Detect which cell encompasses the target text, then output its [x, y] center coordinate. 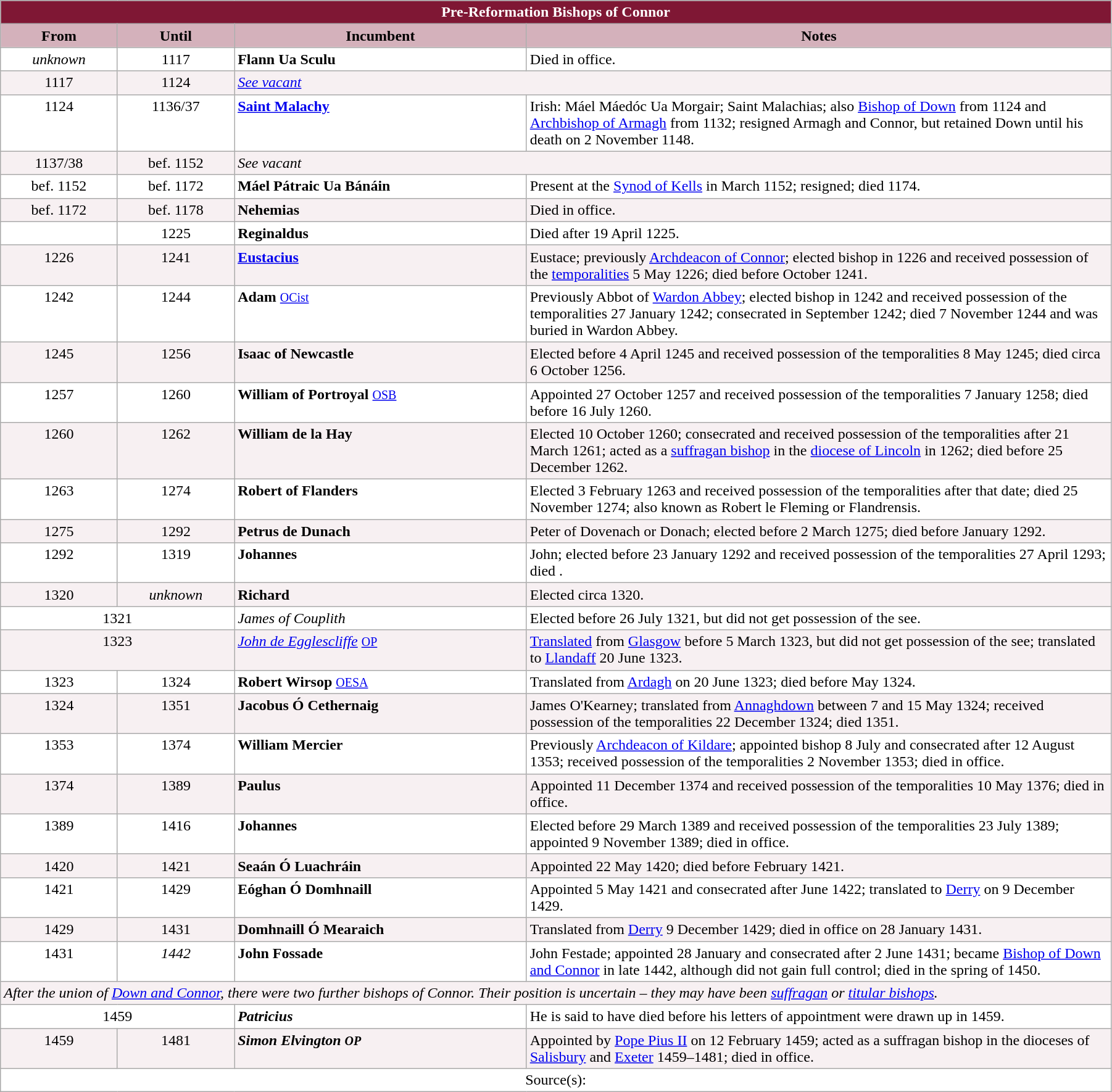
William de la Hay [381, 451]
bef. 1178 [175, 210]
Pre-Reformation Bishops of Connor [556, 12]
1244 [175, 313]
1263 [59, 500]
From [59, 36]
Flann Ua Sculu [381, 59]
Elected before 26 July 1321, but did not get possession of the see. [818, 618]
Elected circa 1320. [818, 595]
1275 [59, 531]
Elected before 29 March 1389 and received possession of the temporalities 23 July 1389; appointed 9 November 1389; died in office. [818, 834]
Richard [381, 595]
He is said to have died before his letters of appointment were drawn up in 1459. [818, 1017]
Translated from Glasgow before 5 March 1323, but did not get possession of the see; translated to Llandaff 20 June 1323. [818, 650]
Eustacius [381, 265]
William Mercier [381, 754]
Domhnaill Ó Mearaich [381, 929]
Robert Wirsop OESA [381, 682]
John Fossade [381, 961]
Simon Elvington OP [381, 1049]
1256 [175, 362]
Source(s): [556, 1080]
1416 [175, 834]
Seaán Ó Luachráin [381, 866]
Máel Pátraic Ua Bánáin [381, 186]
1137/38 [59, 163]
1257 [59, 402]
1481 [175, 1049]
Appointed 27 October 1257 and received possession of the temporalities 7 January 1258; died before 16 July 1260. [818, 402]
Peter of Dovenach or Donach; elected before 2 March 1275; died before January 1292. [818, 531]
1442 [175, 961]
John; elected before 23 January 1292 and received possession of the temporalities 27 April 1293; died . [818, 563]
Notes [818, 36]
Translated from Ardagh on 20 June 1323; died before May 1324. [818, 682]
Until [175, 36]
John de Egglescliffe OP [381, 650]
1225 [175, 233]
Present at the Synod of Kells in March 1152; resigned; died 1174. [818, 186]
1274 [175, 500]
1262 [175, 451]
1136/37 [175, 123]
1320 [59, 595]
Patricius [381, 1017]
Appointed 5 May 1421 and consecrated after June 1422; translated to Derry on 9 December 1429. [818, 897]
1242 [59, 313]
1226 [59, 265]
Paulus [381, 793]
1353 [59, 754]
Petrus de Dunach [381, 531]
Died after 19 April 1225. [818, 233]
Eóghan Ó Domhnaill [381, 897]
Adam OCist [381, 313]
Jacobus Ó Cethernaig [381, 713]
Nehemias [381, 210]
Incumbent [381, 36]
William of Portroyal OSB [381, 402]
1245 [59, 362]
Robert of Flanders [381, 500]
Isaac of Newcastle [381, 362]
1351 [175, 713]
Eustace; previously Archdeacon of Connor; elected bishop in 1226 and received possession of the temporalities 5 May 1226; died before October 1241. [818, 265]
Appointed by Pope Pius II on 12 February 1459; acted as a suffragan bishop in the dioceses of Salisbury and Exeter 1459–1481; died in office. [818, 1049]
1321 [117, 618]
Appointed 22 May 1420; died before February 1421. [818, 866]
Saint Malachy [381, 123]
James of Couplith [381, 618]
Translated from Derry 9 December 1429; died in office on 28 January 1431. [818, 929]
James O'Kearney; translated from Annaghdown between 7 and 15 May 1324; received possession of the temporalities 22 December 1324; died 1351. [818, 713]
Appointed 11 December 1374 and received possession of the temporalities 10 May 1376; died in office. [818, 793]
Reginaldus [381, 233]
1420 [59, 866]
Elected before 4 April 1245 and received possession of the temporalities 8 May 1245; died circa 6 October 1256. [818, 362]
1241 [175, 265]
1319 [175, 563]
